Capture the cell that displays the provided text and extract its [x, y] central coordinate. 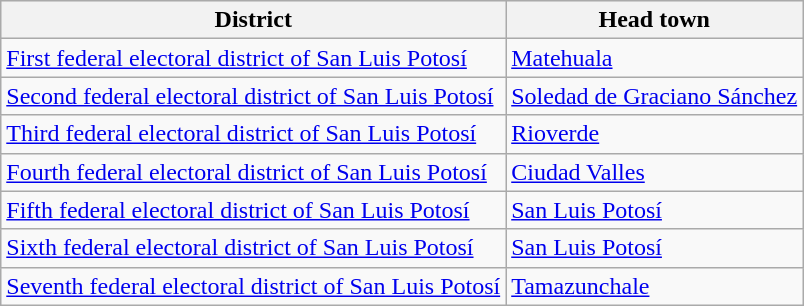
Ciudad Valles [654, 172]
District [254, 20]
Head town [654, 20]
First federal electoral district of San Luis Potosí [254, 58]
Second federal electoral district of San Luis Potosí [254, 96]
Fifth federal electoral district of San Luis Potosí [254, 210]
Seventh federal electoral district of San Luis Potosí [254, 286]
Tamazunchale [654, 286]
Rioverde [654, 134]
Third federal electoral district of San Luis Potosí [254, 134]
Fourth federal electoral district of San Luis Potosí [254, 172]
Soledad de Graciano Sánchez [654, 96]
Matehuala [654, 58]
Sixth federal electoral district of San Luis Potosí [254, 248]
